Locate the cell with the specified text and output its [X, Y] center coordinate. 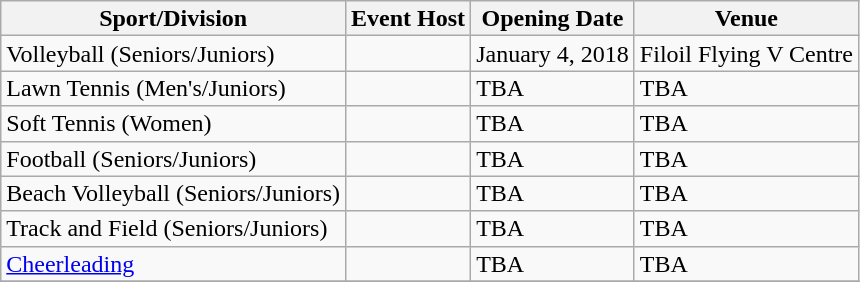
Cheerleading [174, 264]
Filoil Flying V Centre [746, 54]
Volleyball (Seniors/Juniors) [174, 54]
January 4, 2018 [553, 54]
Football (Seniors/Juniors) [174, 158]
Soft Tennis (Women) [174, 124]
Sport/Division [174, 18]
Beach Volleyball (Seniors/Juniors) [174, 194]
Venue [746, 18]
Event Host [408, 18]
Opening Date [553, 18]
Lawn Tennis (Men's/Juniors) [174, 88]
Track and Field (Seniors/Juniors) [174, 228]
